Detect which cell encompasses the target text, then output its (X, Y) center coordinate. 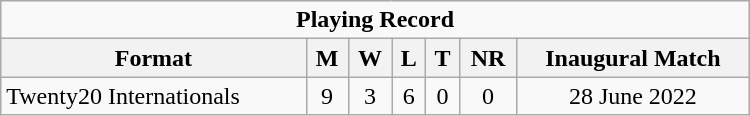
L (409, 58)
28 June 2022 (634, 96)
NR (488, 58)
Playing Record (375, 20)
W (370, 58)
9 (327, 96)
Inaugural Match (634, 58)
6 (409, 96)
Twenty20 Internationals (154, 96)
3 (370, 96)
Format (154, 58)
T (443, 58)
M (327, 58)
